Find where the given text appears and provide that cell's center as [x, y] coordinate. 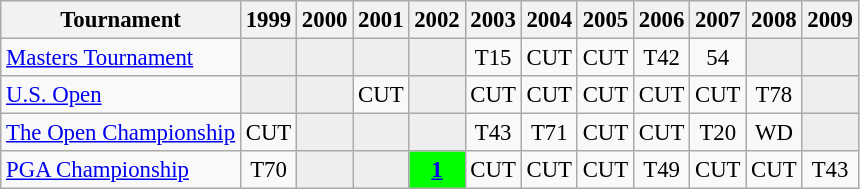
T15 [493, 58]
T71 [549, 133]
T20 [718, 133]
1999 [268, 20]
U.S. Open [121, 95]
The Open Championship [121, 133]
T49 [661, 170]
54 [718, 58]
2007 [718, 20]
2000 [325, 20]
2008 [774, 20]
1 [437, 170]
WD [774, 133]
T78 [774, 95]
2006 [661, 20]
T70 [268, 170]
2002 [437, 20]
2003 [493, 20]
Masters Tournament [121, 58]
T42 [661, 58]
2001 [381, 20]
PGA Championship [121, 170]
2004 [549, 20]
2005 [605, 20]
Tournament [121, 20]
2009 [830, 20]
